From the cell containing the given text, extract its center point as (x, y) coordinate. 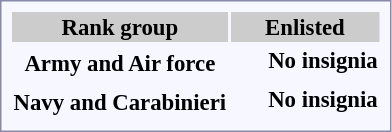
Army and Air force (120, 63)
Enlisted (306, 27)
Navy and Carabinieri (120, 102)
Rank group (120, 27)
